Find where the given text appears and provide that cell's center as [X, Y] coordinate. 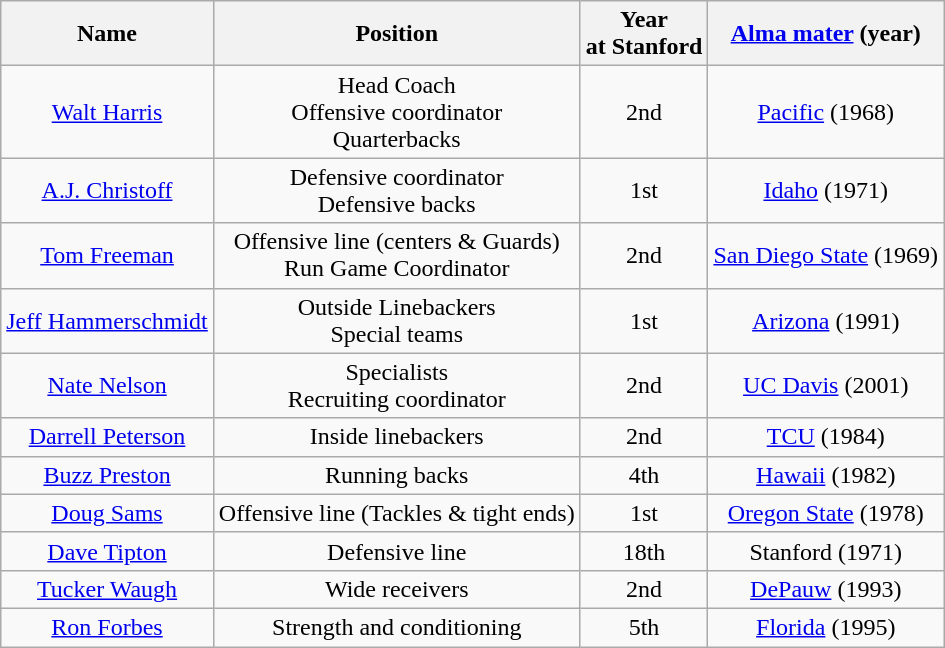
Tom Freeman [108, 256]
SpecialistsRecruiting coordinator [396, 386]
Inside linebackers [396, 437]
Defensive line [396, 551]
UC Davis (2001) [826, 386]
A.J. Christoff [108, 190]
Dave Tipton [108, 551]
Idaho (1971) [826, 190]
Doug Sams [108, 513]
Ron Forbes [108, 627]
Tucker Waugh [108, 589]
Hawaii (1982) [826, 475]
Running backs [396, 475]
18th [644, 551]
TCU (1984) [826, 437]
Buzz Preston [108, 475]
Name [108, 34]
Jeff Hammerschmidt [108, 320]
DePauw (1993) [826, 589]
Nate Nelson [108, 386]
Wide receivers [396, 589]
Position [396, 34]
Defensive coordinatorDefensive backs [396, 190]
Alma mater (year) [826, 34]
Florida (1995) [826, 627]
Walt Harris [108, 112]
Oregon State (1978) [826, 513]
Darrell Peterson [108, 437]
Offensive line (Tackles & tight ends) [396, 513]
Pacific (1968) [826, 112]
San Diego State (1969) [826, 256]
Head CoachOffensive coordinatorQuarterbacks [396, 112]
Yearat Stanford [644, 34]
Arizona (1991) [826, 320]
4th [644, 475]
Stanford (1971) [826, 551]
Offensive line (centers & Guards)Run Game Coordinator [396, 256]
5th [644, 627]
Strength and conditioning [396, 627]
Outside LinebackersSpecial teams [396, 320]
